Output the [x, y] coordinate of the center of the cell containing the given text.  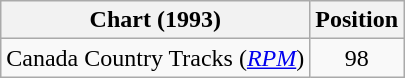
Position [357, 20]
Canada Country Tracks (RPM) [156, 58]
98 [357, 58]
Chart (1993) [156, 20]
